Provide the [X, Y] coordinate of the cell's center where the given text is located.  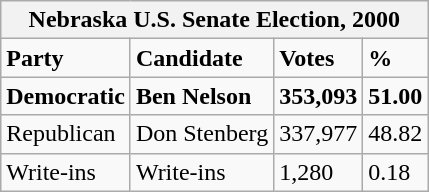
Republican [66, 134]
353,093 [318, 96]
Democratic [66, 96]
48.82 [396, 134]
0.18 [396, 172]
% [396, 58]
51.00 [396, 96]
Votes [318, 58]
Don Stenberg [202, 134]
Nebraska U.S. Senate Election, 2000 [214, 20]
Party [66, 58]
337,977 [318, 134]
Ben Nelson [202, 96]
Candidate [202, 58]
1,280 [318, 172]
